Pinpoint the cell where the given text exists, returning its (X, Y) midpoint coordinate. 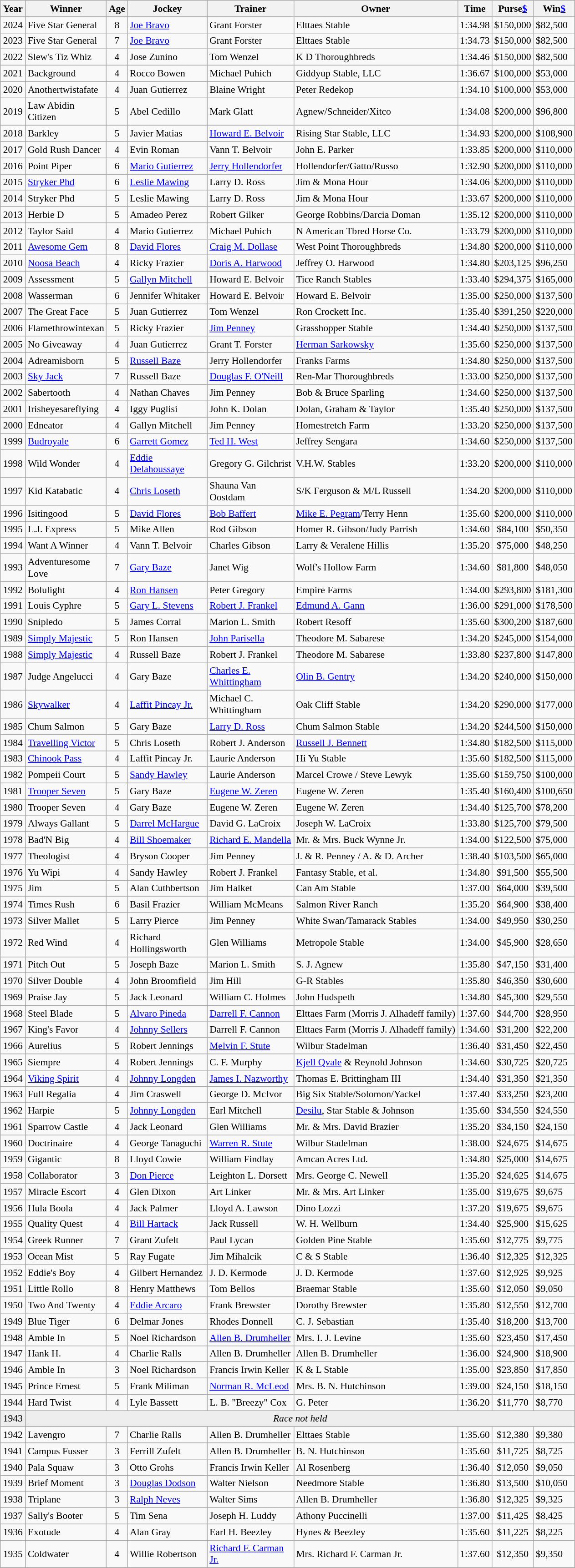
$291,000 (513, 606)
Background (66, 74)
Gilbert Hernandez (168, 1273)
Olin B. Gentry (376, 677)
1999 (13, 442)
Leighton L. Dorsett (250, 1176)
Bill Shoemaker (168, 840)
1945 (13, 1386)
Basil Frazier (168, 905)
Amcan Acres Ltd. (376, 1160)
Snipledo (66, 622)
George Tanaguchi (168, 1143)
Michael C. Whittingham (250, 704)
Tim Sena (168, 1516)
$91,500 (513, 872)
Viking Spirit (66, 1079)
Lloyd Cowie (168, 1160)
$24,550 (555, 1111)
1997 (13, 491)
James Corral (168, 622)
1:39.00 (474, 1386)
$18,200 (513, 1321)
1978 (13, 840)
Louis Cyphre (66, 606)
William Findlay (250, 1160)
Robert Resoff (376, 622)
John K. Dolan (250, 409)
Wasserman (66, 296)
$12,700 (555, 1306)
1943 (13, 1419)
Gary L. Stevens (168, 606)
John Parisella (250, 639)
John Hudspeth (376, 998)
John E. Parker (376, 150)
2011 (13, 247)
Want A Winner (66, 546)
Al Rosenberg (376, 1467)
Chinook Pass (66, 759)
Abel Cedillo (168, 112)
$81,800 (513, 568)
2023 (13, 41)
$23,850 (513, 1370)
Harpie (66, 1111)
1948 (13, 1338)
1994 (13, 546)
Fantasy Stable, et al. (376, 872)
$22,200 (555, 1030)
1972 (13, 943)
Wolf's Hollow Farm (376, 568)
Don Pierce (168, 1176)
1949 (13, 1321)
Assessment (66, 280)
Metropole Stable (376, 943)
Jeffrey O. Harwood (376, 263)
Wild Wonder (66, 464)
Garrett Gomez (168, 442)
$15,625 (555, 1224)
$9,775 (555, 1240)
1955 (13, 1224)
$187,600 (555, 622)
No Giveaway (66, 344)
Oak Cliff Stable (376, 704)
Race not held (300, 1419)
John Broomfield (168, 981)
1:36.20 (474, 1402)
Silver Double (66, 981)
$290,000 (513, 704)
Grant T. Forster (250, 344)
$11,725 (513, 1451)
1992 (13, 590)
Purse$ (513, 9)
Point Piper (66, 166)
G-R Stables (376, 981)
1:34.06 (474, 182)
1966 (13, 1046)
$12,350 (513, 1554)
1983 (13, 759)
C. F. Murphy (250, 1062)
$245,000 (513, 639)
1975 (13, 888)
Budroyale (66, 442)
1998 (13, 464)
$45,900 (513, 943)
$122,500 (513, 840)
Jeffrey Sengara (376, 442)
$84,100 (513, 529)
$49,950 (513, 921)
Earl H. Beezley (250, 1532)
$11,425 (513, 1516)
Robert Gilker (250, 215)
George Robbins/Darcia Doman (376, 215)
$391,250 (513, 312)
Larry & Veralene Hillis (376, 546)
Steel Blade (66, 1013)
1963 (13, 1094)
2005 (13, 344)
Braemar Stable (376, 1289)
1996 (13, 514)
1988 (13, 655)
Joseph Baze (168, 965)
Frank Brewster (250, 1306)
Desilu, Star Stable & Johnson (376, 1111)
1989 (13, 639)
1:38.00 (474, 1143)
Glen Dixon (168, 1192)
1958 (13, 1176)
Praise Jay (66, 998)
$12,925 (513, 1273)
Larry Pierce (168, 921)
$28,650 (555, 943)
Brief Moment (66, 1483)
Mike Allen (168, 529)
Mrs. Richard F. Carman Jr. (376, 1554)
1:34.08 (474, 112)
C. J. Sebastian (376, 1321)
1968 (13, 1013)
1976 (13, 872)
1965 (13, 1062)
1964 (13, 1079)
Winner (66, 9)
Amadeo Perez (168, 215)
Walter Nielson (250, 1483)
Alvaro Pineda (168, 1013)
$9,925 (555, 1273)
S. J. Agnew (376, 965)
Chum Salmon Stable (376, 726)
Edmund A. Gann (376, 606)
Richard E. Mandella (250, 840)
Rocco Bowen (168, 74)
$31,350 (513, 1079)
$31,400 (555, 965)
Homer R. Gibson/Judy Parrish (376, 529)
Peter Gregory (250, 590)
2002 (13, 393)
Sky Jack (66, 377)
Douglas F. O'Neill (250, 377)
Pitch Out (66, 965)
Mark Glatt (250, 112)
1:34.73 (474, 41)
L.J. Express (66, 529)
$178,500 (555, 606)
1:33.79 (474, 231)
Robert J. Anderson (250, 743)
1953 (13, 1257)
Bolulight (66, 590)
Richard F. Carman Jr. (250, 1554)
$25,900 (513, 1224)
$79,500 (555, 824)
Red Wind (66, 943)
1936 (13, 1532)
Doctrinaire (66, 1143)
Ron Crockett Inc. (376, 312)
1:34.10 (474, 90)
1941 (13, 1451)
Noosa Beach (66, 263)
Needmore Stable (376, 1483)
Johnny Sellers (168, 1030)
$17,450 (555, 1338)
1980 (13, 807)
Bob & Bruce Sparling (376, 393)
Craig M. Dollase (250, 247)
Edneator (66, 425)
$8,425 (555, 1516)
$160,400 (513, 792)
Age (117, 9)
1942 (13, 1435)
Lyle Bassett (168, 1402)
The Great Face (66, 312)
$240,000 (513, 677)
Dorothy Brewster (376, 1306)
Law Abidin Citizen (66, 112)
Trainer (250, 9)
1:33.85 (474, 150)
Pompeii Court (66, 775)
2006 (13, 328)
B. N. Hutchinson (376, 1451)
1:34.98 (474, 25)
Charles E. Whittingham (250, 677)
S/K Ferguson & M/L Russell (376, 491)
1970 (13, 981)
Lloyd A. Lawson (250, 1208)
Russell J. Bennett (376, 743)
Rhodes Donnell (250, 1321)
Empire Farms (376, 590)
Sally's Booter (66, 1516)
$28,950 (555, 1013)
Henry Matthews (168, 1289)
Rising Star Stable, LLC (376, 134)
Isitingood (66, 514)
$50,350 (555, 529)
Sabertooth (66, 393)
Kjell Qvale & Reynold Johnson (376, 1062)
$46,350 (513, 981)
Jim Craswell (168, 1094)
2010 (13, 263)
Ocean Mist (66, 1257)
Two And Twenty (66, 1306)
2013 (13, 215)
Collaborator (66, 1176)
Walter Sims (250, 1500)
Anothertwistafate (66, 90)
1961 (13, 1127)
Agnew/Schneider/Xitco (376, 112)
$294,375 (513, 280)
$29,550 (555, 998)
Slew's Tiz Whiz (66, 57)
1959 (13, 1160)
Barkley (66, 134)
K D Thoroughbreds (376, 57)
Hynes & Beezley (376, 1532)
2017 (13, 150)
Joseph W. LaCroix (376, 824)
Pala Squaw (66, 1467)
$21,350 (555, 1079)
Theologist (66, 856)
Thomas E. Brittingham III (376, 1079)
2012 (13, 231)
1967 (13, 1030)
1979 (13, 824)
Art Linker (250, 1192)
J. & R. Penney / A. & D. Archer (376, 856)
2009 (13, 280)
$30,725 (513, 1062)
V.H.W. Stables (376, 464)
Full Regalia (66, 1094)
Janet Wig (250, 568)
Siempre (66, 1062)
$38,400 (555, 905)
1984 (13, 743)
1:38.40 (474, 856)
Alan Cuthbertson (168, 888)
Dino Lozzi (376, 1208)
$12,380 (513, 1435)
William C. Holmes (250, 998)
Evin Roman (168, 150)
1982 (13, 775)
Tom Bellos (250, 1289)
Mr. & Mrs. Art Linker (376, 1192)
Richard Hollingsworth (168, 943)
David G. LaCroix (250, 824)
1:36.67 (474, 74)
Awesome Gem (66, 247)
Jennifer Whitaker (168, 296)
Chum Salmon (66, 726)
2003 (13, 377)
$8,770 (555, 1402)
1950 (13, 1306)
Adreamisborn (66, 361)
Gigantic (66, 1160)
Paul Lycan (250, 1240)
Coldwater (66, 1554)
2001 (13, 409)
Gold Rush Dancer (66, 150)
Golden Pine Stable (376, 1240)
West Point Thoroughbreds (376, 247)
$96,250 (555, 263)
$45,300 (513, 998)
Bryson Cooper (168, 856)
$103,500 (513, 856)
Otto Grohs (168, 1467)
Jim Halket (250, 888)
$31,450 (513, 1046)
Miracle Escort (66, 1192)
1:33.40 (474, 280)
$11,770 (513, 1402)
$64,900 (513, 905)
$300,200 (513, 622)
Blaine Wright (250, 90)
$30,600 (555, 981)
Big Six Stable/Solomon/Yackel (376, 1094)
1940 (13, 1467)
2021 (13, 74)
L. B. "Breezy" Cox (250, 1402)
1973 (13, 921)
2000 (13, 425)
1:32.90 (474, 166)
Eddie Delahoussaye (168, 464)
2020 (13, 90)
Yu Wipi (66, 872)
Earl Mitchell (250, 1111)
$244,500 (513, 726)
1938 (13, 1500)
Warren R. Stute (250, 1143)
Campus Fusser (66, 1451)
2016 (13, 166)
Jack Palmer (168, 1208)
1:33.67 (474, 199)
$154,000 (555, 639)
2015 (13, 182)
2022 (13, 57)
$108,900 (555, 134)
1985 (13, 726)
$100,650 (555, 792)
$34,550 (513, 1111)
Grant Zufelt (168, 1240)
Frank Miliman (168, 1386)
Alan Gray (168, 1532)
1944 (13, 1402)
Rod Gibson (250, 529)
$293,800 (513, 590)
1:37.40 (474, 1094)
Melvin F. Stute (250, 1046)
Year (13, 9)
Herbie D (66, 215)
$165,000 (555, 280)
$220,000 (555, 312)
Greek Runner (66, 1240)
Time (474, 9)
$24,900 (513, 1354)
Darrel McHargue (168, 824)
1977 (13, 856)
Bad'N Big (66, 840)
$9,325 (555, 1500)
Triplane (66, 1500)
2014 (13, 199)
Blue Tiger (66, 1321)
1:34.93 (474, 134)
1995 (13, 529)
1956 (13, 1208)
Hi Yu Stable (376, 759)
1:33.00 (474, 377)
Herman Sarkowsky (376, 344)
$177,000 (555, 704)
$47,150 (513, 965)
Charles Gibson (250, 546)
Nathan Chaves (168, 393)
1991 (13, 606)
$9,380 (555, 1435)
Jose Zunino (168, 57)
Doris A. Harwood (250, 263)
1:35.12 (474, 215)
$34,150 (513, 1127)
Homestretch Farm (376, 425)
$24,675 (513, 1143)
Mrs. I. J. Levine (376, 1338)
Marcel Crowe / Steve Lewyk (376, 775)
William McMeans (250, 905)
Douglas Dodson (168, 1483)
Ray Fugate (168, 1257)
Prince Ernest (66, 1386)
Franks Farms (376, 361)
$13,500 (513, 1483)
C & S Stable (376, 1257)
Willie Robertson (168, 1554)
1947 (13, 1354)
$22,450 (555, 1046)
Irisheyesareflying (66, 409)
King's Favor (66, 1030)
Joseph H. Luddy (250, 1516)
Eddie Arcaro (168, 1306)
1971 (13, 965)
Jack Russell (250, 1224)
Dolan, Graham & Taylor (376, 409)
1946 (13, 1370)
Travelling Victor (66, 743)
$18,900 (555, 1354)
$147,800 (555, 655)
Owner (376, 9)
Grasshopper Stable (376, 328)
Aurelius (66, 1046)
2018 (13, 134)
Norman R. McLeod (250, 1386)
Jim (66, 888)
1:37.20 (474, 1208)
Exotude (66, 1532)
$181,300 (555, 590)
1937 (13, 1516)
Lavengro (66, 1435)
$23,450 (513, 1338)
Hollendorfer/Gatto/Russo (376, 166)
G. Peter (376, 1402)
$12,550 (513, 1306)
Tice Ranch Stables (376, 280)
1993 (13, 568)
$44,700 (513, 1013)
Peter Redekop (376, 90)
Ralph Neves (168, 1500)
Mrs. George C. Newell (376, 1176)
$23,200 (555, 1094)
N American Tbred Horse Co. (376, 231)
1:34.46 (474, 57)
Little Rollo (66, 1289)
1939 (13, 1483)
$64,000 (513, 888)
$8,725 (555, 1451)
Ferrill Zufelt (168, 1451)
1954 (13, 1240)
Hard Twist (66, 1402)
$55,500 (555, 872)
Jockey (168, 9)
$48,250 (555, 546)
Quality Quest (66, 1224)
$48,050 (555, 568)
1990 (13, 622)
White Swan/Tamarack Stables (376, 921)
$237,800 (513, 655)
1951 (13, 1289)
Taylor Said (66, 231)
Kid Katabatic (66, 491)
Adventuresome Love (66, 568)
$10,050 (555, 1483)
1981 (13, 792)
Delmar Jones (168, 1321)
Hank H. (66, 1354)
Mr. & Mrs. David Brazier (376, 1127)
Hula Boola (66, 1208)
Athony Puccinelli (376, 1516)
1974 (13, 905)
$12,775 (513, 1240)
$11,225 (513, 1532)
1935 (13, 1554)
Silver Mallet (66, 921)
James I. Nazworthy (250, 1079)
Judge Angelucci (66, 677)
Times Rush (66, 905)
1952 (13, 1273)
Skywalker (66, 704)
$203,125 (513, 263)
2024 (13, 25)
$65,000 (555, 856)
Sparrow Castle (66, 1127)
Flamethrowintexan (66, 328)
1987 (13, 677)
1957 (13, 1192)
Eddie's Boy (66, 1273)
1969 (13, 998)
$8,225 (555, 1532)
$78,200 (555, 807)
2007 (13, 312)
$13,700 (555, 1321)
$24,625 (513, 1176)
Gregory G. Gilchrist (250, 464)
$33,250 (513, 1094)
Ted H. West (250, 442)
Mrs. B. N. Hutchinson (376, 1386)
$39,500 (555, 888)
Jim Hill (250, 981)
2004 (13, 361)
K & L Stable (376, 1370)
Salmon River Ranch (376, 905)
2019 (13, 112)
Mike E. Pegram/Terry Henn (376, 514)
$20,725 (555, 1062)
$17,850 (555, 1370)
Always Gallant (66, 824)
$30,250 (555, 921)
Ren-Mar Thoroughbreds (376, 377)
Can Am Stable (376, 888)
W. H. Wellburn (376, 1224)
Javier Matias (168, 134)
Bob Baffert (250, 514)
1962 (13, 1111)
Win$ (555, 9)
Bill Hartack (168, 1224)
Jim Mihalcik (250, 1257)
$159,750 (513, 775)
1960 (13, 1143)
$25,000 (513, 1160)
$31,200 (513, 1030)
$18,150 (555, 1386)
George D. McIvor (250, 1094)
Iggy Puglisi (168, 409)
Shauna Van Oostdam (250, 491)
$96,800 (555, 112)
1986 (13, 704)
2008 (13, 296)
Mr. & Mrs. Buck Wynne Jr. (376, 840)
$9,350 (555, 1554)
Giddyup Stable, LLC (376, 74)
